Find where the given text appears and provide that cell's center as [x, y] coordinate. 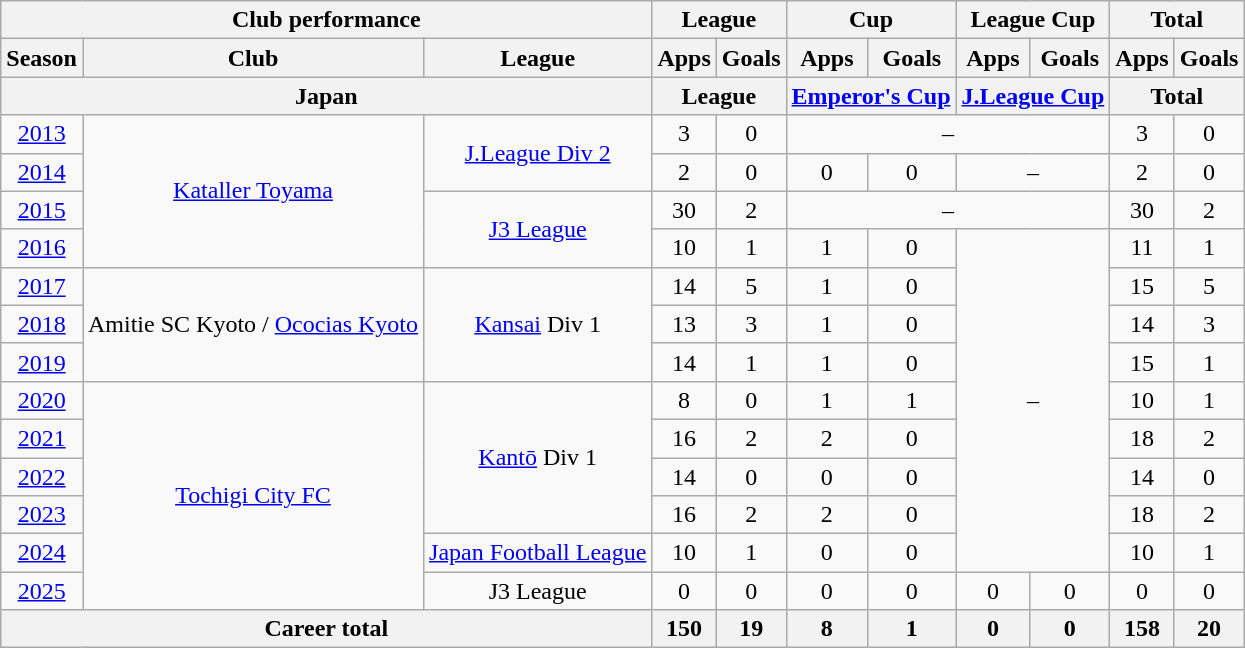
2016 [42, 248]
Club [252, 58]
Emperor's Cup [871, 96]
20 [1209, 629]
Career total [326, 629]
J.League Cup [1033, 96]
Kantō Div 1 [538, 457]
League Cup [1033, 20]
158 [1142, 629]
2025 [42, 591]
19 [751, 629]
2022 [42, 477]
11 [1142, 248]
J.League Div 2 [538, 153]
2019 [42, 362]
Japan Football League [538, 553]
2013 [42, 134]
2018 [42, 324]
2024 [42, 553]
2015 [42, 210]
Kansai Div 1 [538, 324]
150 [684, 629]
Japan [326, 96]
Kataller Toyama [252, 191]
Club performance [326, 20]
2020 [42, 400]
Cup [871, 20]
2023 [42, 515]
Amitie SC Kyoto / Ococias Kyoto [252, 324]
2014 [42, 172]
13 [684, 324]
2017 [42, 286]
Season [42, 58]
2021 [42, 438]
Tochigi City FC [252, 495]
